For the text-containing cell, return its midpoint in [x, y] coordinate format. 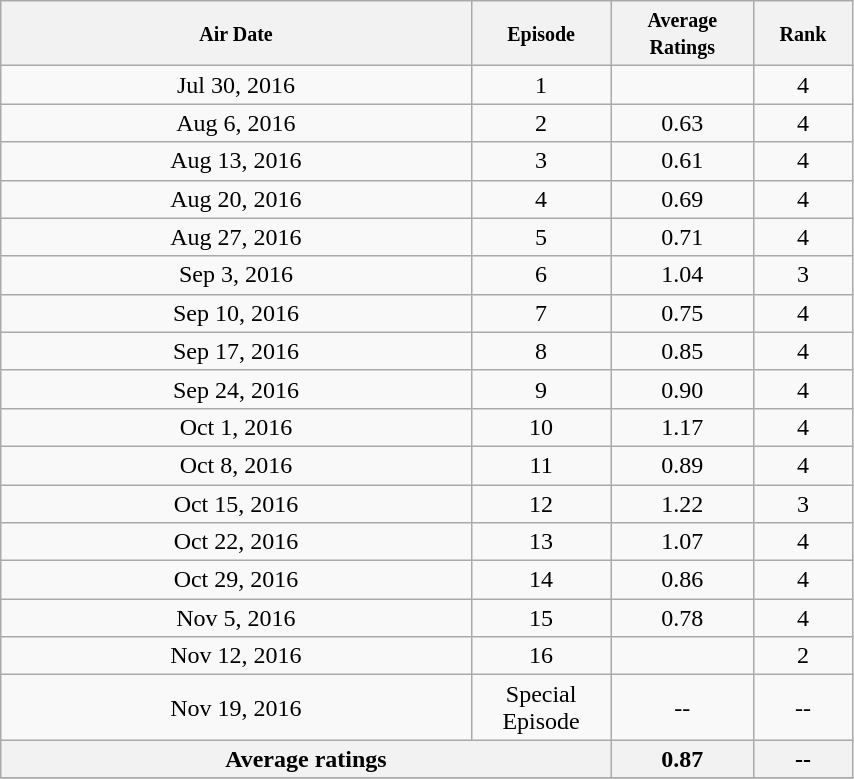
Aug 20, 2016 [236, 199]
0.63 [682, 123]
0.61 [682, 161]
Sep 10, 2016 [236, 313]
1.22 [682, 503]
Episode [541, 34]
0.90 [682, 389]
1.04 [682, 275]
8 [541, 351]
Aug 27, 2016 [236, 237]
0.71 [682, 237]
13 [541, 542]
5 [541, 237]
0.78 [682, 618]
9 [541, 389]
Average Ratings [682, 34]
Aug 6, 2016 [236, 123]
11 [541, 465]
Oct 1, 2016 [236, 427]
0.86 [682, 580]
0.87 [682, 759]
12 [541, 503]
16 [541, 656]
Aug 13, 2016 [236, 161]
Oct 15, 2016 [236, 503]
Oct 29, 2016 [236, 580]
Oct 8, 2016 [236, 465]
0.89 [682, 465]
14 [541, 580]
Nov 12, 2016 [236, 656]
Average ratings [306, 759]
Special Episode [541, 708]
1.07 [682, 542]
10 [541, 427]
Air Date [236, 34]
6 [541, 275]
0.69 [682, 199]
1.17 [682, 427]
Nov 19, 2016 [236, 708]
0.85 [682, 351]
Sep 24, 2016 [236, 389]
15 [541, 618]
Sep 3, 2016 [236, 275]
Rank [802, 34]
Jul 30, 2016 [236, 85]
1 [541, 85]
7 [541, 313]
Oct 22, 2016 [236, 542]
Nov 5, 2016 [236, 618]
Sep 17, 2016 [236, 351]
0.75 [682, 313]
